Capture the cell that displays the provided text and extract its [x, y] central coordinate. 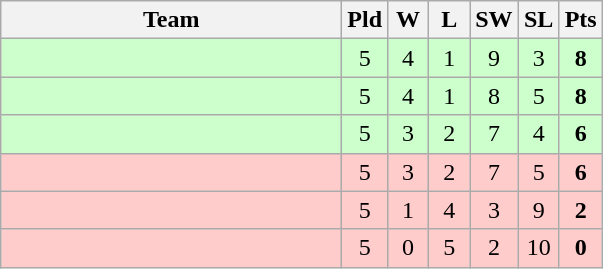
Pld [365, 20]
W [408, 20]
10 [538, 248]
Team [172, 20]
SL [538, 20]
SW [494, 20]
L [450, 20]
Pts [580, 20]
